Capture the cell that displays the provided text and extract its [x, y] central coordinate. 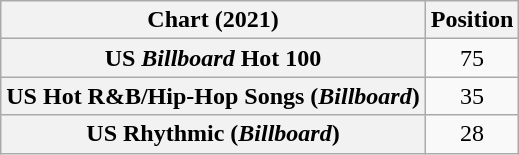
US Rhythmic (Billboard) [213, 134]
Position [472, 20]
75 [472, 58]
US Billboard Hot 100 [213, 58]
28 [472, 134]
Chart (2021) [213, 20]
35 [472, 96]
US Hot R&B/Hip-Hop Songs (Billboard) [213, 96]
